Detect which cell encompasses the target text, then output its [x, y] center coordinate. 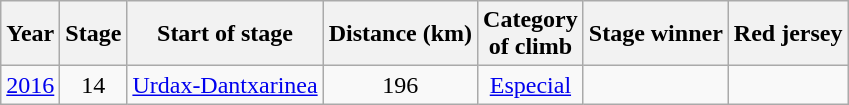
Start of stage [225, 34]
Year [30, 34]
Categoryof climb [531, 34]
Especial [531, 85]
Stage [94, 34]
Red jersey [788, 34]
196 [400, 85]
Urdax-Dantxarinea [225, 85]
14 [94, 85]
2016 [30, 85]
Distance (km) [400, 34]
Stage winner [656, 34]
